Provide the (X, Y) coordinate of the cell's center where the given text is located.  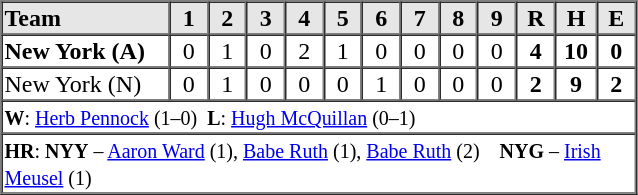
E (616, 18)
3 (266, 18)
8 (458, 18)
R (536, 18)
10 (576, 50)
5 (342, 18)
HR: NYY – Aaron Ward (1), Babe Ruth (1), Babe Ruth (2) NYG – Irish Meusel (1) (319, 164)
6 (382, 18)
H (576, 18)
7 (420, 18)
New York (A) (86, 50)
Team (86, 18)
W: Herb Pennock (1–0) L: Hugh McQuillan (0–1) (319, 116)
New York (N) (86, 84)
